Extract the (X, Y) coordinate from the center of the cell holding the provided text.  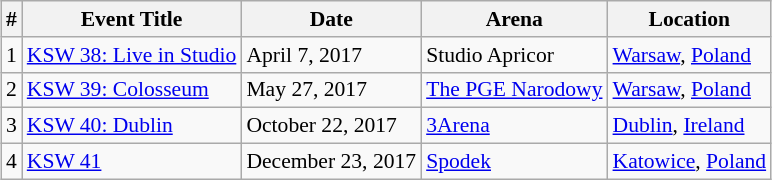
Event Title (132, 19)
KSW 38: Live in Studio (132, 55)
2 (12, 90)
Dublin, Ireland (690, 126)
October 22, 2017 (331, 126)
April 7, 2017 (331, 55)
3 (12, 126)
Studio Apricor (514, 55)
KSW 41 (132, 162)
Arena (514, 19)
# (12, 19)
May 27, 2017 (331, 90)
4 (12, 162)
Katowice, Poland (690, 162)
December 23, 2017 (331, 162)
Spodek (514, 162)
1 (12, 55)
Date (331, 19)
The PGE Narodowy (514, 90)
KSW 40: Dublin (132, 126)
3Arena (514, 126)
KSW 39: Colosseum (132, 90)
Location (690, 19)
